Scan for the cell matching the given text and deliver its (X, Y) coordinate at center. 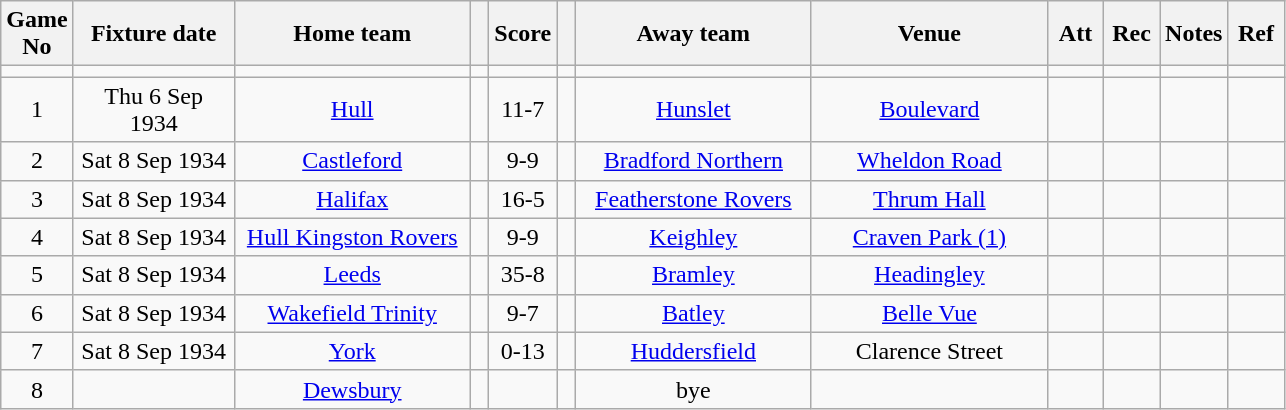
Craven Park (1) (929, 237)
Batley (693, 313)
35-8 (523, 275)
Home team (352, 34)
6 (37, 313)
Rec (1132, 34)
Boulevard (929, 110)
Thrum Hall (929, 199)
Hunslet (693, 110)
Wheldon Road (929, 161)
8 (37, 389)
2 (37, 161)
bye (693, 389)
Clarence Street (929, 351)
16-5 (523, 199)
Wakefield Trinity (352, 313)
Bramley (693, 275)
Leeds (352, 275)
Keighley (693, 237)
Belle Vue (929, 313)
3 (37, 199)
Featherstone Rovers (693, 199)
Hull (352, 110)
0-13 (523, 351)
9-7 (523, 313)
5 (37, 275)
11-7 (523, 110)
7 (37, 351)
Headingley (929, 275)
Notes (1194, 34)
Bradford Northern (693, 161)
Castleford (352, 161)
4 (37, 237)
Away team (693, 34)
Fixture date (154, 34)
Game No (37, 34)
Att (1075, 34)
Halifax (352, 199)
Huddersfield (693, 351)
Hull Kingston Rovers (352, 237)
Dewsbury (352, 389)
Thu 6 Sep 1934 (154, 110)
York (352, 351)
Score (523, 34)
1 (37, 110)
Venue (929, 34)
Ref (1256, 34)
